Pinpoint the cell where the given text exists, returning its [X, Y] midpoint coordinate. 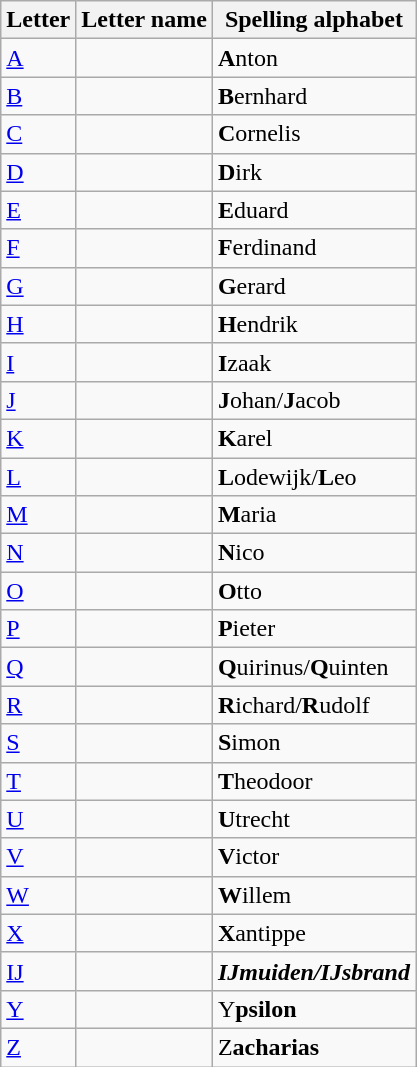
Eduard [314, 210]
Victor [314, 857]
Lodewijk/Leo [314, 477]
Bernhard [314, 96]
IJmuiden/IJsbrand [314, 971]
Simon [314, 743]
M [38, 515]
Izaak [314, 362]
A [38, 58]
Willem [314, 895]
N [38, 553]
Y [38, 1009]
Quirinus/Quinten [314, 667]
Richard/Rudolf [314, 705]
V [38, 857]
Dirk [314, 172]
Pieter [314, 629]
Hendrik [314, 324]
W [38, 895]
C [38, 134]
T [38, 781]
Theodoor [314, 781]
Ferdinand [314, 248]
U [38, 819]
S [38, 743]
Zacharias [314, 1047]
Nico [314, 553]
L [38, 477]
IJ [38, 971]
D [38, 172]
K [38, 438]
Otto [314, 591]
Letter name [144, 20]
X [38, 933]
E [38, 210]
P [38, 629]
I [38, 362]
O [38, 591]
R [38, 705]
Gerard [314, 286]
Letter [38, 20]
Xantippe [314, 933]
H [38, 324]
F [38, 248]
J [38, 400]
Johan/Jacob [314, 400]
Cornelis [314, 134]
G [38, 286]
Ypsilon [314, 1009]
Q [38, 667]
Utrecht [314, 819]
Anton [314, 58]
Z [38, 1047]
Karel [314, 438]
Spelling alphabet [314, 20]
Maria [314, 515]
B [38, 96]
